Return (x, y) of the center of cell containing provided text 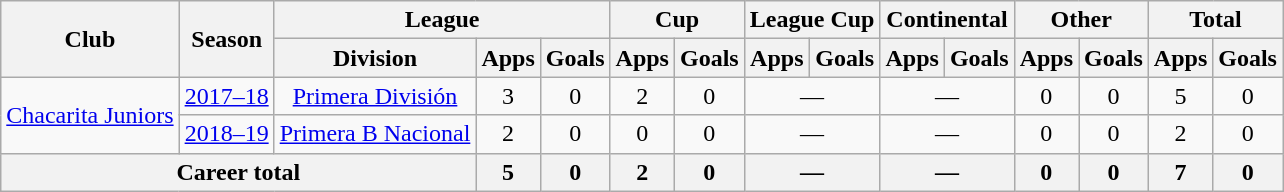
Continental (947, 20)
Career total (238, 172)
3 (508, 96)
Other (1081, 20)
Primera B Nacional (375, 134)
League Cup (812, 20)
Division (375, 58)
Total (1215, 20)
2018–19 (226, 134)
Season (226, 39)
Club (90, 39)
7 (1180, 172)
2017–18 (226, 96)
Cup (677, 20)
Chacarita Juniors (90, 115)
Primera División (375, 96)
League (442, 20)
